Find where the given text appears and provide that cell's center as [X, Y] coordinate. 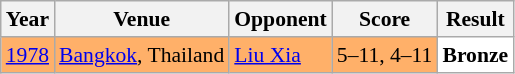
Liu Xia [280, 55]
Venue [142, 19]
Score [385, 19]
Result [475, 19]
Year [28, 19]
5–11, 4–11 [385, 55]
Bronze [475, 55]
Opponent [280, 19]
1978 [28, 55]
Bangkok, Thailand [142, 55]
